Detect which cell encompasses the target text, then output its [X, Y] center coordinate. 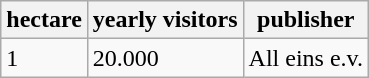
All eins e.v. [306, 58]
20.000 [165, 58]
yearly visitors [165, 20]
hectare [44, 20]
publisher [306, 20]
1 [44, 58]
